Locate the cell with the specified text and output its [x, y] center coordinate. 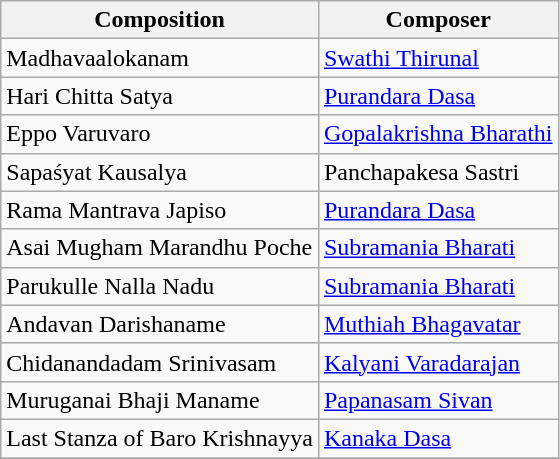
Composition [160, 20]
Eppo Varuvaro [160, 134]
Madhavaalokanam [160, 58]
Muthiah Bhagavatar [438, 324]
Papanasam Sivan [438, 400]
Last Stanza of Baro Krishnayya [160, 438]
Chidanandadam Srinivasam [160, 362]
Gopalakrishna Bharathi [438, 134]
Parukulle Nalla Nadu [160, 286]
Andavan Darishaname [160, 324]
Muruganai Bhaji Maname [160, 400]
Panchapakesa Sastri [438, 172]
Composer [438, 20]
Rama Mantrava Japiso [160, 210]
Swathi Thirunal [438, 58]
Asai Mugham Marandhu Poche [160, 248]
Hari Chitta Satya [160, 96]
Kalyani Varadarajan [438, 362]
Kanaka Dasa [438, 438]
Sapaśyat Kausalya [160, 172]
